Return the (X, Y) coordinate for the center point of the cell that contains the specified text.  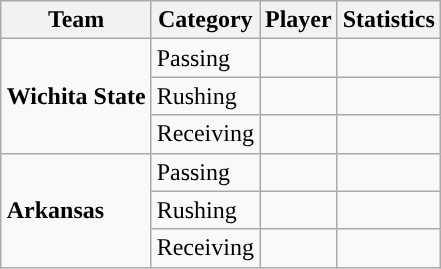
Statistics (388, 20)
Arkansas (76, 210)
Category (205, 20)
Wichita State (76, 96)
Team (76, 20)
Player (299, 20)
